Capture the cell that displays the provided text and extract its (X, Y) central coordinate. 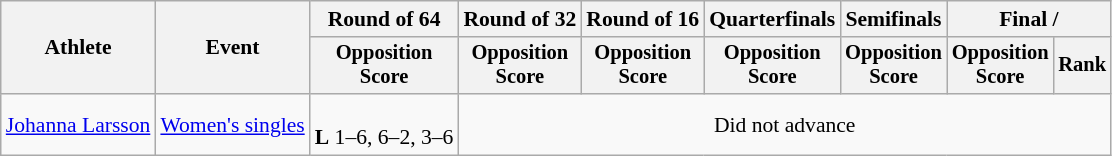
Event (232, 48)
Women's singles (232, 124)
Quarterfinals (772, 19)
Did not advance (784, 124)
L 1–6, 6–2, 3–6 (384, 124)
Johanna Larsson (78, 124)
Final / (1029, 19)
Round of 16 (642, 19)
Round of 32 (520, 19)
Semifinals (894, 19)
Athlete (78, 48)
Rank (1082, 66)
Round of 64 (384, 19)
